Determine the [X, Y] coordinate at the center of the cell enclosing the given text.  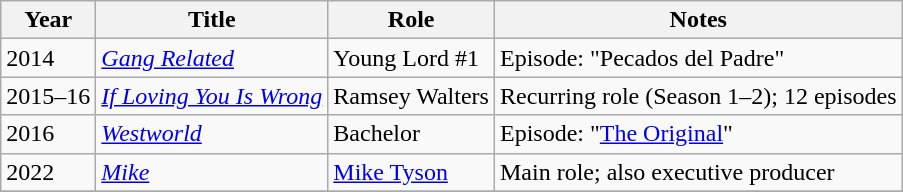
Title [212, 20]
Mike Tyson [412, 172]
Westworld [212, 134]
2015–16 [48, 96]
If Loving You Is Wrong [212, 96]
Main role; also executive producer [698, 172]
Notes [698, 20]
Episode: "Pecados del Padre" [698, 58]
Episode: "The Original" [698, 134]
Bachelor [412, 134]
Recurring role (Season 1–2); 12 episodes [698, 96]
Year [48, 20]
2022 [48, 172]
Role [412, 20]
Young Lord #1 [412, 58]
Gang Related [212, 58]
Mike [212, 172]
2014 [48, 58]
2016 [48, 134]
Ramsey Walters [412, 96]
